Output the (x, y) coordinate of the center of the cell containing the given text.  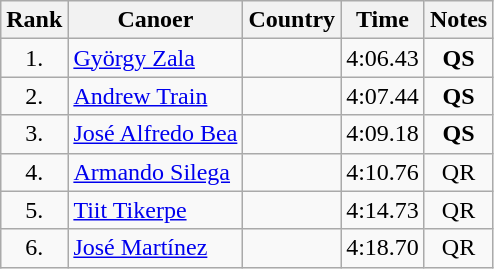
Time (383, 20)
5. (34, 210)
4. (34, 172)
José Martínez (156, 248)
Notes (458, 20)
4:09.18 (383, 134)
Armando Silega (156, 172)
4:06.43 (383, 58)
3. (34, 134)
6. (34, 248)
2. (34, 96)
György Zala (156, 58)
4:07.44 (383, 96)
José Alfredo Bea (156, 134)
4:14.73 (383, 210)
Tiit Tikerpe (156, 210)
4:10.76 (383, 172)
Canoer (156, 20)
4:18.70 (383, 248)
Rank (34, 20)
Country (292, 20)
1. (34, 58)
Andrew Train (156, 96)
